Pinpoint the cell where the given text exists, returning its (X, Y) midpoint coordinate. 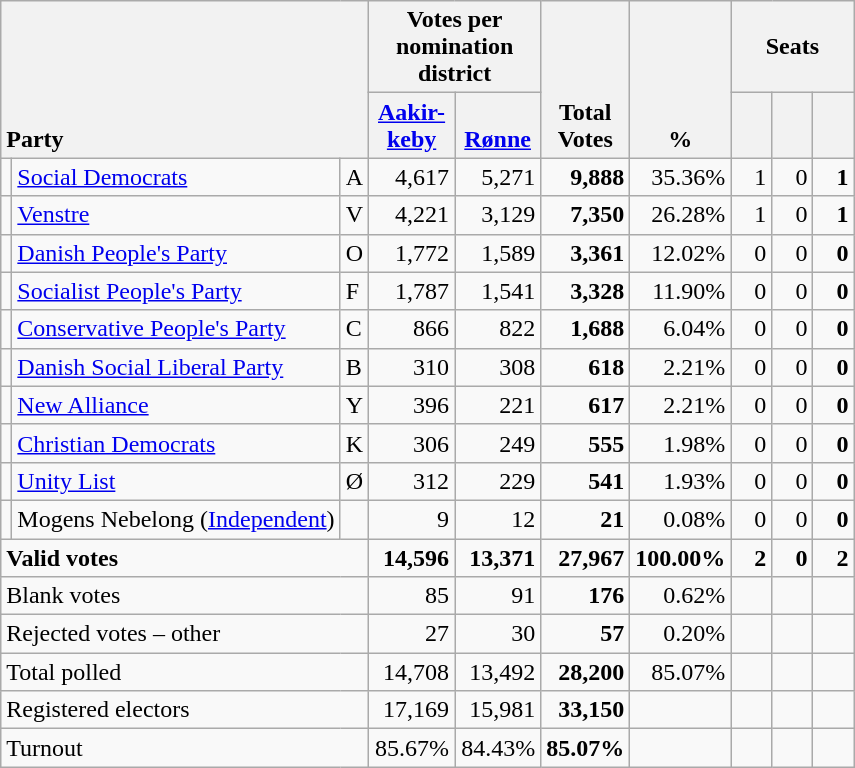
555 (586, 443)
14,596 (412, 557)
17,169 (412, 710)
618 (586, 367)
308 (498, 367)
% (680, 80)
1,541 (498, 291)
1,688 (586, 329)
F (354, 291)
Socialist People's Party (176, 291)
249 (498, 443)
33,150 (586, 710)
866 (412, 329)
12 (498, 519)
310 (412, 367)
396 (412, 405)
O (354, 253)
91 (498, 596)
85.67% (412, 748)
28,200 (586, 672)
Valid votes (185, 557)
13,371 (498, 557)
3,328 (586, 291)
5,271 (498, 177)
0.08% (680, 519)
9 (412, 519)
Ø (354, 481)
Total Votes (586, 80)
13,492 (498, 672)
Total polled (185, 672)
57 (586, 634)
617 (586, 405)
Turnout (185, 748)
14,708 (412, 672)
B (354, 367)
0.20% (680, 634)
3,361 (586, 253)
100.00% (680, 557)
1,589 (498, 253)
Seats (792, 47)
541 (586, 481)
Conservative People's Party (176, 329)
7,350 (586, 215)
85 (412, 596)
306 (412, 443)
Registered electors (185, 710)
312 (412, 481)
Party (185, 80)
Social Democrats (176, 177)
229 (498, 481)
Christian Democrats (176, 443)
K (354, 443)
C (354, 329)
822 (498, 329)
Aakir- keby (412, 126)
Blank votes (185, 596)
Danish People's Party (176, 253)
6.04% (680, 329)
3,129 (498, 215)
21 (586, 519)
Y (354, 405)
Danish Social Liberal Party (176, 367)
26.28% (680, 215)
4,221 (412, 215)
A (354, 177)
Venstre (176, 215)
27,967 (586, 557)
V (354, 215)
84.43% (498, 748)
Rønne (498, 126)
27 (412, 634)
Rejected votes – other (185, 634)
1,787 (412, 291)
1,772 (412, 253)
Mogens Nebelong (Independent) (176, 519)
15,981 (498, 710)
New Alliance (176, 405)
30 (498, 634)
Votes per nomination district (455, 47)
1.98% (680, 443)
12.02% (680, 253)
176 (586, 596)
4,617 (412, 177)
1.93% (680, 481)
11.90% (680, 291)
Unity List (176, 481)
9,888 (586, 177)
221 (498, 405)
35.36% (680, 177)
0.62% (680, 596)
